Scan for the cell matching the given text and deliver its [x, y] coordinate at center. 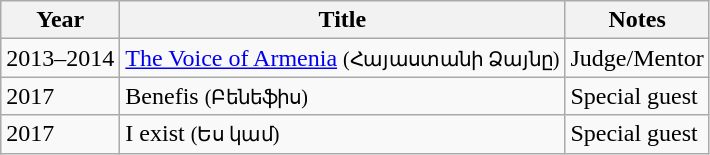
I exist (Ես կամ) [342, 134]
Year [60, 20]
Notes [637, 20]
The Voice of Armenia (Հայաստանի Ձայնը) [342, 58]
2013–2014 [60, 58]
Judge/Mentor [637, 58]
Benefis (Բենեֆիս) [342, 96]
Title [342, 20]
